Return the [X, Y] coordinate for the center point of the cell that contains the specified text.  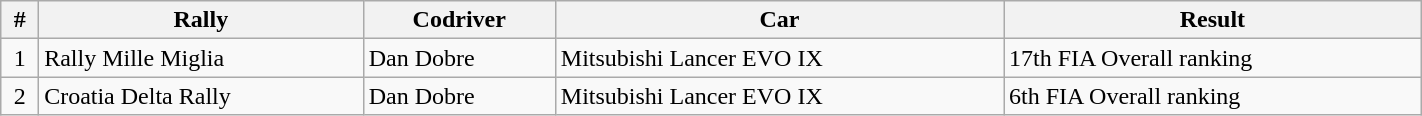
6th FIA Overall ranking [1213, 96]
1 [20, 58]
Croatia Delta Rally [202, 96]
Result [1213, 20]
2 [20, 96]
Rally [202, 20]
Codriver [459, 20]
17th FIA Overall ranking [1213, 58]
# [20, 20]
Car [779, 20]
Rally Mille Miglia [202, 58]
